Output the (x, y) coordinate of the center of the cell containing the given text.  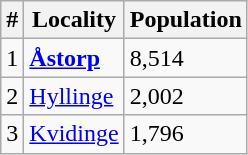
Hyllinge (74, 96)
2 (12, 96)
Population (186, 20)
1,796 (186, 134)
Locality (74, 20)
Åstorp (74, 58)
# (12, 20)
2,002 (186, 96)
8,514 (186, 58)
3 (12, 134)
Kvidinge (74, 134)
1 (12, 58)
